Detect which cell encompasses the target text, then output its [x, y] center coordinate. 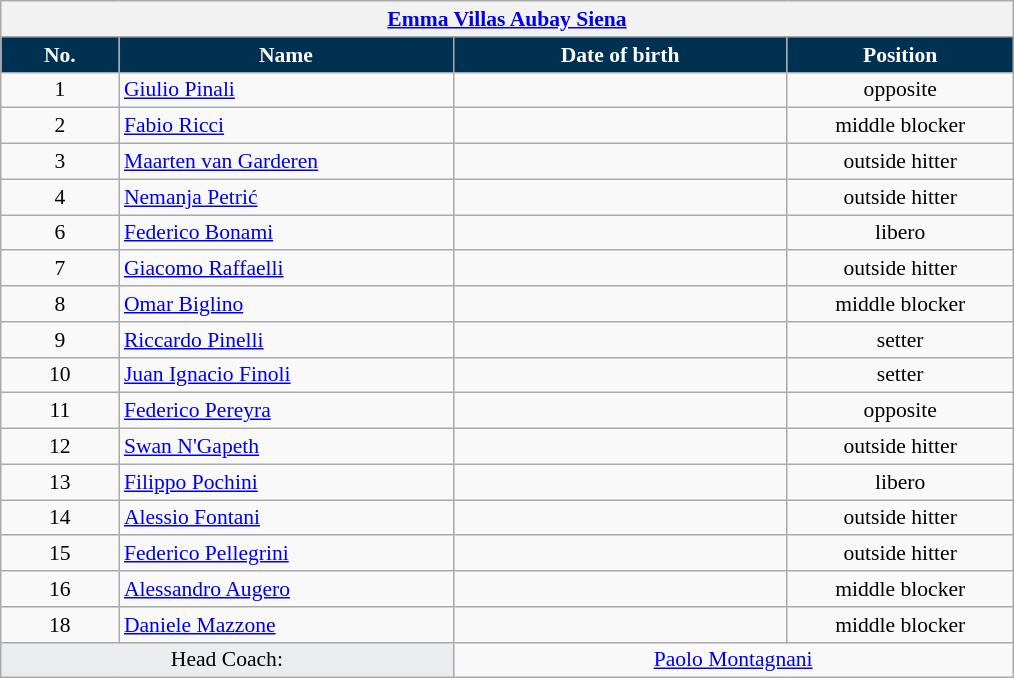
14 [60, 518]
12 [60, 447]
Nemanja Petrić [286, 197]
4 [60, 197]
11 [60, 411]
No. [60, 55]
Fabio Ricci [286, 126]
10 [60, 375]
2 [60, 126]
Daniele Mazzone [286, 625]
Filippo Pochini [286, 482]
Omar Biglino [286, 304]
7 [60, 269]
3 [60, 162]
18 [60, 625]
Position [900, 55]
Alessandro Augero [286, 589]
Riccardo Pinelli [286, 340]
Federico Bonami [286, 233]
Juan Ignacio Finoli [286, 375]
Giacomo Raffaelli [286, 269]
Date of birth [620, 55]
15 [60, 554]
Swan N'Gapeth [286, 447]
9 [60, 340]
Giulio Pinali [286, 90]
Head Coach: [227, 660]
Federico Pereyra [286, 411]
Alessio Fontani [286, 518]
6 [60, 233]
16 [60, 589]
Paolo Montagnani [733, 660]
Federico Pellegrini [286, 554]
8 [60, 304]
1 [60, 90]
Name [286, 55]
Emma Villas Aubay Siena [507, 19]
Maarten van Garderen [286, 162]
13 [60, 482]
